Determine the (x, y) coordinate at the center of the cell enclosing the given text.  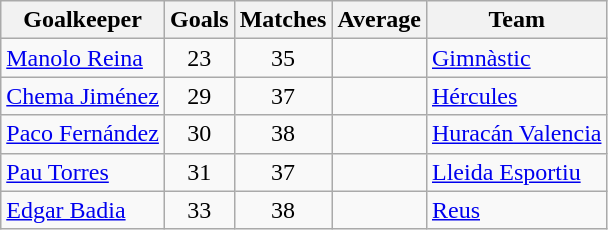
Edgar Badia (83, 210)
Chema Jiménez (83, 96)
Team (516, 20)
Hércules (516, 96)
Manolo Reina (83, 58)
29 (199, 96)
Paco Fernández (83, 134)
Huracán Valencia (516, 134)
Goalkeeper (83, 20)
Matches (283, 20)
Average (380, 20)
Gimnàstic (516, 58)
Pau Torres (83, 172)
33 (199, 210)
Lleida Esportiu (516, 172)
23 (199, 58)
Goals (199, 20)
31 (199, 172)
35 (283, 58)
Reus (516, 210)
30 (199, 134)
